Pinpoint the cell where the given text exists, returning its [x, y] midpoint coordinate. 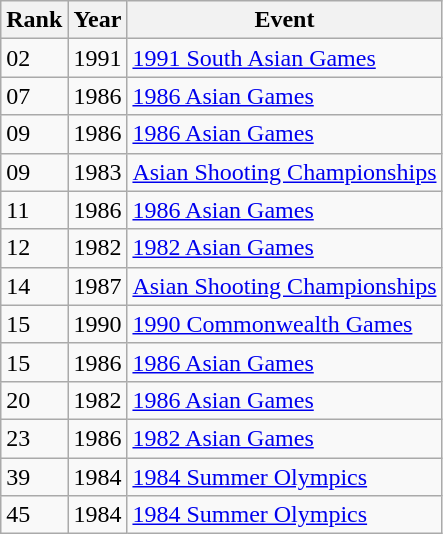
39 [34, 477]
23 [34, 438]
1991 South Asian Games [284, 58]
07 [34, 96]
Year [98, 20]
1990 [98, 324]
Rank [34, 20]
1990 Commonwealth Games [284, 324]
45 [34, 515]
1983 [98, 172]
14 [34, 286]
12 [34, 248]
20 [34, 400]
02 [34, 58]
1991 [98, 58]
Event [284, 20]
1987 [98, 286]
11 [34, 210]
